Capture the cell that displays the provided text and extract its [x, y] central coordinate. 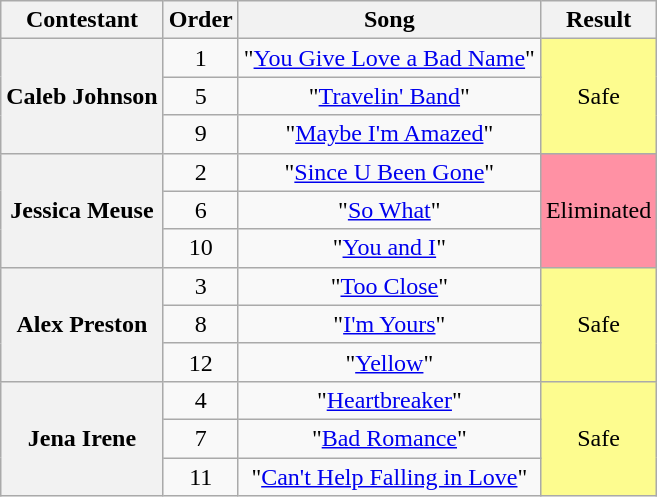
7 [200, 438]
Jessica Meuse [82, 210]
"I'm Yours" [389, 324]
3 [200, 286]
10 [200, 248]
Song [389, 20]
Eliminated [598, 210]
Order [200, 20]
"Bad Romance" [389, 438]
8 [200, 324]
4 [200, 400]
Contestant [82, 20]
"Travelin' Band" [389, 96]
"Too Close" [389, 286]
1 [200, 58]
9 [200, 134]
"Yellow" [389, 362]
"Since U Been Gone" [389, 172]
"Heartbreaker" [389, 400]
"So What" [389, 210]
"Maybe I'm Amazed" [389, 134]
5 [200, 96]
"You and I" [389, 248]
"You Give Love a Bad Name" [389, 58]
Caleb Johnson [82, 96]
12 [200, 362]
11 [200, 477]
2 [200, 172]
"Can't Help Falling in Love" [389, 477]
Alex Preston [82, 324]
Result [598, 20]
6 [200, 210]
Jena Irene [82, 438]
